Capture the cell that displays the provided text and extract its (X, Y) central coordinate. 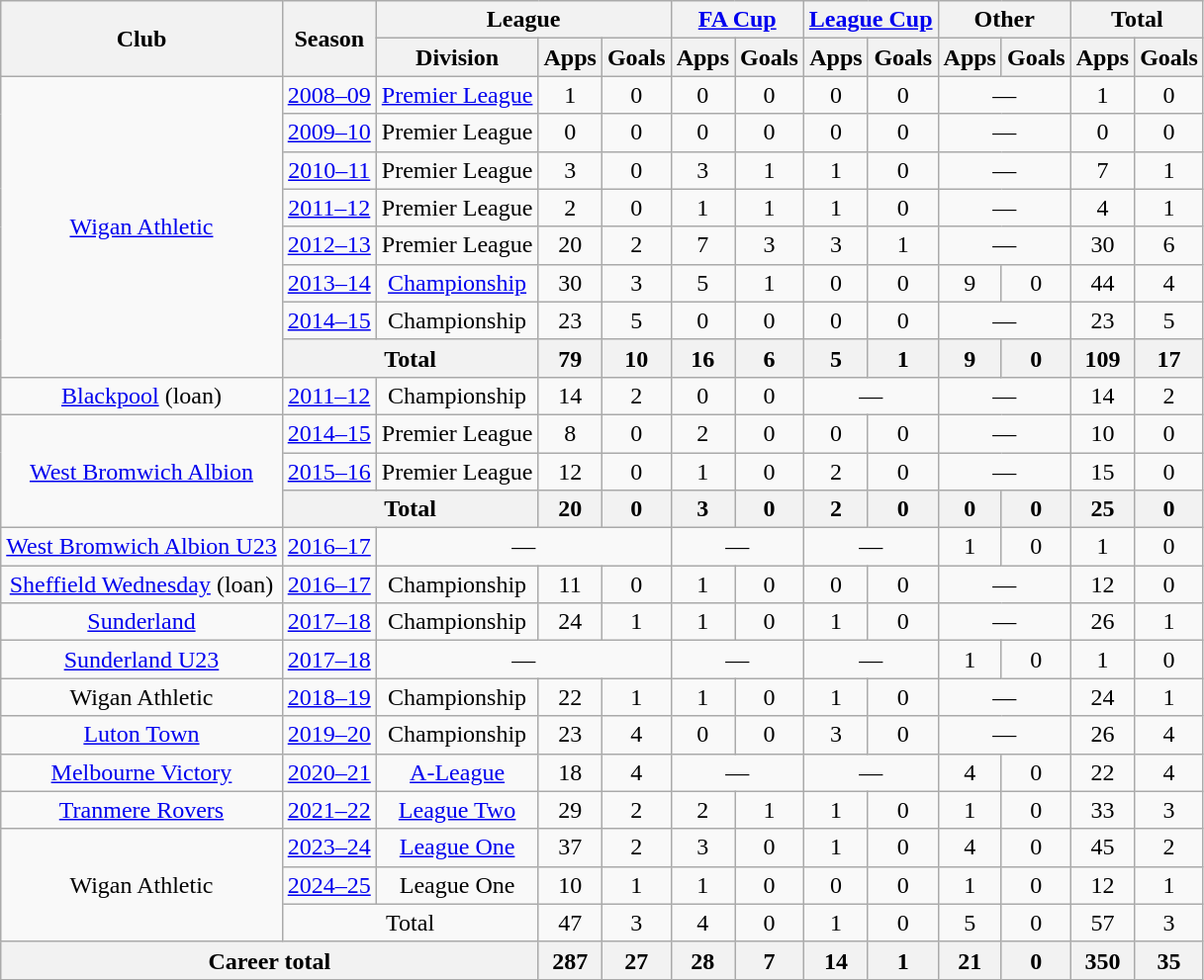
Season (328, 39)
Other (1004, 20)
15 (1102, 472)
2023–24 (328, 847)
2008–09 (328, 95)
Division (457, 57)
47 (570, 923)
8 (570, 433)
Career total (269, 960)
17 (1169, 358)
25 (1102, 509)
350 (1102, 960)
2019–20 (328, 735)
45 (1102, 847)
27 (636, 960)
Tranmere Rovers (141, 810)
21 (970, 960)
16 (702, 358)
2024–25 (328, 885)
29 (570, 810)
Sunderland (141, 622)
Melbourne Victory (141, 772)
109 (1102, 358)
2012–13 (328, 245)
League Cup (871, 20)
League Two (457, 810)
A-League (457, 772)
35 (1169, 960)
League (523, 20)
44 (1102, 283)
11 (570, 584)
2010–11 (328, 170)
Luton Town (141, 735)
287 (570, 960)
57 (1102, 923)
West Bromwich Albion U23 (141, 547)
Blackpool (loan) (141, 396)
33 (1102, 810)
Sunderland U23 (141, 660)
2009–10 (328, 133)
79 (570, 358)
28 (702, 960)
FA Cup (737, 20)
Sheffield Wednesday (loan) (141, 584)
2018–19 (328, 697)
Club (141, 39)
West Bromwich Albion (141, 471)
2020–21 (328, 772)
2013–14 (328, 283)
18 (570, 772)
37 (570, 847)
2021–22 (328, 810)
2015–16 (328, 472)
